Find where the given text appears and provide that cell's center as [X, Y] coordinate. 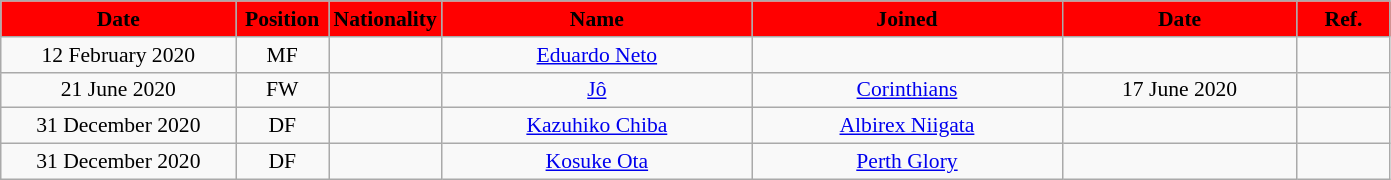
12 February 2020 [118, 55]
Joined [907, 19]
Eduardo Neto [597, 55]
17 June 2020 [1180, 90]
MF [282, 55]
FW [282, 90]
Nationality [384, 19]
Corinthians [907, 90]
21 June 2020 [118, 90]
Position [282, 19]
Albirex Niigata [907, 126]
Name [597, 19]
Kazuhiko Chiba [597, 126]
Jô [597, 90]
Ref. [1344, 19]
Perth Glory [907, 162]
Kosuke Ota [597, 162]
